Identify which cell holds the provided text, then report its (X, Y) central coordinate. 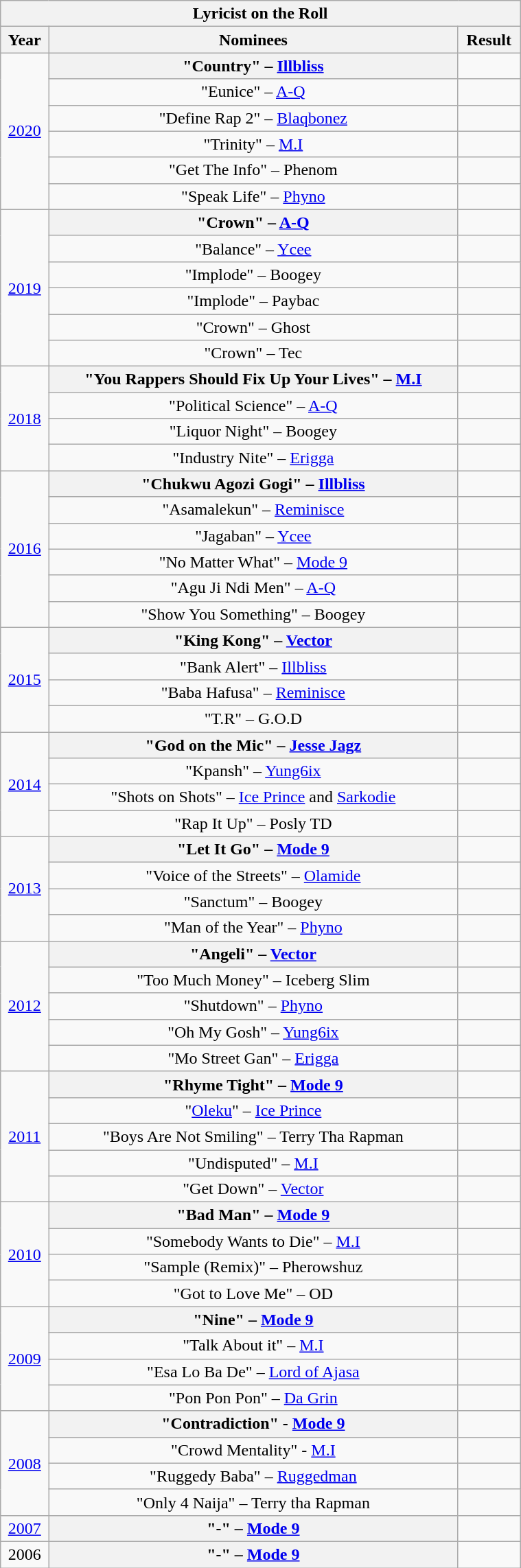
2016 (25, 549)
"Get Down" – Vector (253, 1189)
2015 (25, 679)
"Liquor Night" – Boogey (253, 432)
"Baba Hafusa" – Reminisce (253, 692)
2010 (25, 1254)
2009 (25, 1359)
2011 (25, 1136)
"Talk About it" – M.I (253, 1346)
"Crown" – Ghost (253, 327)
"Oh My Gosh" – Yung6ix (253, 1032)
"Crown" – A-Q (253, 222)
"Sample (Remix)" – Pherowshuz (253, 1267)
"Country" – Illbliss (253, 66)
"No Matter What" – Mode 9 (253, 562)
"Jagaban" – Ycee (253, 536)
"Rap It Up" – Posly TD (253, 823)
"Oleku" – Ice Prince (253, 1110)
"Shutdown" – Phyno (253, 1006)
"Pon Pon Pon" – Da Grin (253, 1398)
Result (489, 40)
"Eunice" – A-Q (253, 92)
2012 (25, 1006)
"Industry Nite" – Erigga (253, 458)
"Rhyme Tight" – Mode 9 (253, 1084)
"Crowd Mentality" - M.I (253, 1450)
"Crown" – Tec (253, 353)
"Agu Ji Ndi Men" – A-Q (253, 588)
"Sanctum" – Boogey (253, 902)
"T.R" – G.O.D (253, 718)
"Undisputed" – M.I (253, 1163)
"King Kong" – Vector (253, 640)
2008 (25, 1463)
Lyricist on the Roll (261, 14)
2006 (25, 1554)
"Contradiction" - Mode 9 (253, 1424)
"Voice of the Streets" – Olamide (253, 876)
"Balance" – Ycee (253, 248)
"Political Science" – A-Q (253, 406)
"Shots on Shots" – Ice Prince and Sarkodie (253, 797)
"Chukwu Agozi Gogi" – Illbliss (253, 484)
2019 (25, 288)
"Implode" – Paybac (253, 301)
"Ruggedy Baba" – Ruggedman (253, 1476)
"Get The Info" – Phenom (253, 170)
"Only 4 Naija" – Terry tha Rapman (253, 1502)
2018 (25, 419)
"Bank Alert" – Illbliss (253, 666)
"Speak Life" – Phyno (253, 196)
"You Rappers Should Fix Up Your Lives" – M.I (253, 379)
"Trinity" – M.I (253, 144)
"Too Much Money" – Iceberg Slim (253, 980)
"Boys Are Not Smiling" – Terry Tha Rapman (253, 1136)
"Nine" – Mode 9 (253, 1320)
Nominees (253, 40)
"God on the Mic" – Jesse Jagz (253, 745)
"Define Rap 2" – Blaqbonez (253, 118)
"Angeli" – Vector (253, 954)
2014 (25, 784)
"Mo Street Gan" – Erigga (253, 1058)
"Esa Lo Ba De" – Lord of Ajasa (253, 1372)
"Got to Love Me" – OD (253, 1294)
Year (25, 40)
2007 (25, 1528)
"Implode" – Boogey (253, 274)
"Kpansh" – Yung6ix (253, 771)
2020 (25, 131)
"Man of the Year" – Phyno (253, 928)
"Let It Go" – Mode 9 (253, 850)
"Asamalekun" – Reminisce (253, 510)
"Somebody Wants to Die" – M.I (253, 1241)
"Show You Something" – Boogey (253, 614)
2013 (25, 889)
"Bad Man" – Mode 9 (253, 1215)
